Return the (x, y) coordinate for the center point of the cell that contains the specified text.  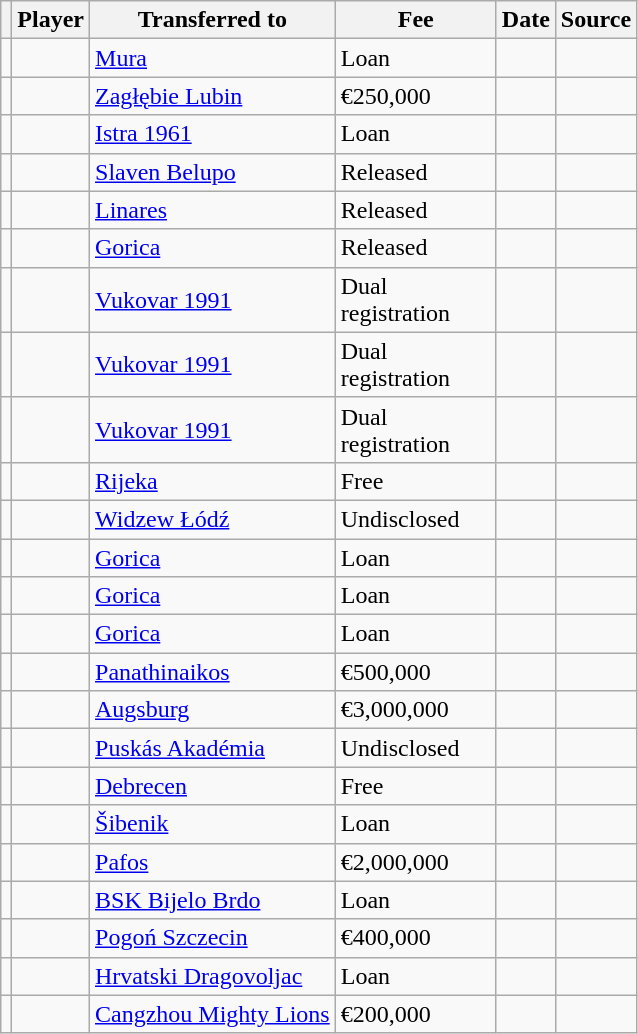
Hrvatski Dragovoljac (213, 976)
Date (526, 20)
Istra 1961 (213, 134)
Puskás Akadémia (213, 748)
Zagłębie Lubin (213, 96)
Pogoń Szczecin (213, 938)
Pafos (213, 862)
Widzew Łódź (213, 519)
Transferred to (213, 20)
Šibenik (213, 824)
Rijeka (213, 481)
Slaven Belupo (213, 172)
Player (51, 20)
€400,000 (416, 938)
Linares (213, 210)
Cangzhou Mighty Lions (213, 1014)
Augsburg (213, 710)
€250,000 (416, 96)
€2,000,000 (416, 862)
€500,000 (416, 672)
Debrecen (213, 786)
Fee (416, 20)
€3,000,000 (416, 710)
€200,000 (416, 1014)
BSK Bijelo Brdo (213, 900)
Source (596, 20)
Panathinaikos (213, 672)
Mura (213, 58)
